Search for the cell housing the specified text and yield its [x, y] center coordinate. 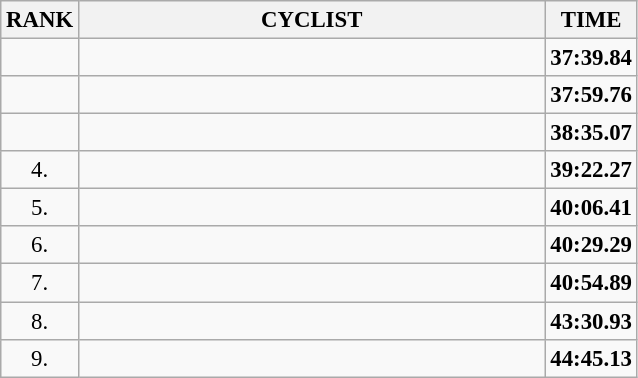
37:39.84 [591, 58]
39:22.27 [591, 170]
37:59.76 [591, 95]
8. [40, 321]
4. [40, 170]
43:30.93 [591, 321]
40:06.41 [591, 208]
7. [40, 283]
6. [40, 245]
38:35.07 [591, 133]
TIME [591, 20]
9. [40, 358]
40:54.89 [591, 283]
5. [40, 208]
CYCLIST [312, 20]
44:45.13 [591, 358]
40:29.29 [591, 245]
RANK [40, 20]
